Output the (x, y) coordinate of the center of the cell containing the given text.  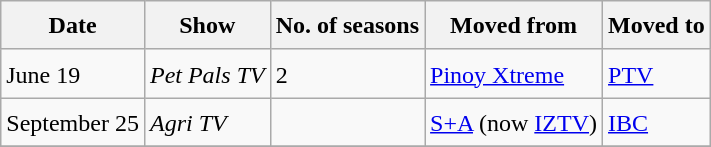
Moved to (657, 26)
Agri TV (207, 122)
2 (347, 74)
No. of seasons (347, 26)
S+A (now IZTV) (514, 122)
September 25 (73, 122)
June 19 (73, 74)
IBC (657, 122)
Show (207, 26)
Moved from (514, 26)
PTV (657, 74)
Date (73, 26)
Pinoy Xtreme (514, 74)
Pet Pals TV (207, 74)
